Locate the cell with the specified text and output its (X, Y) center coordinate. 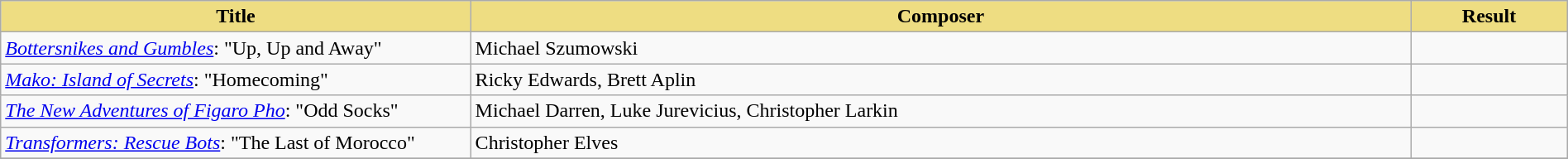
Title (236, 17)
Transformers: Rescue Bots: "The Last of Morocco" (236, 142)
Christopher Elves (941, 142)
Mako: Island of Secrets: "Homecoming" (236, 79)
Ricky Edwards, Brett Aplin (941, 79)
Michael Darren, Luke Jurevicius, Christopher Larkin (941, 111)
Result (1489, 17)
Michael Szumowski (941, 48)
Composer (941, 17)
The New Adventures of Figaro Pho: "Odd Socks" (236, 111)
Bottersnikes and Gumbles: "Up, Up and Away" (236, 48)
